Return the (X, Y) coordinate for the center point of the cell that contains the specified text.  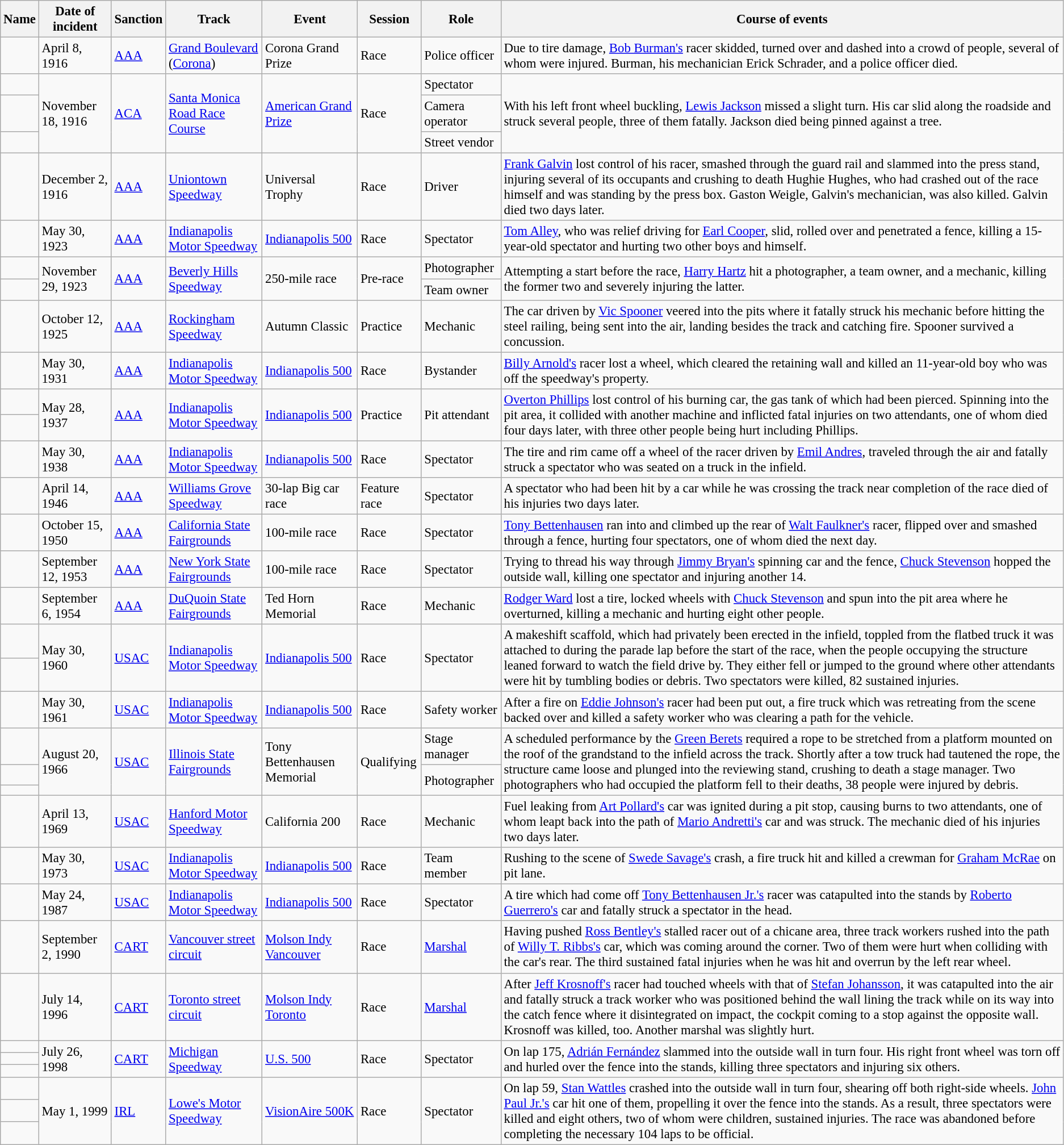
Beverly Hills Speedway (214, 278)
Santa Monica Road Race Course (214, 114)
May 30, 1973 (75, 866)
Uniontown Speedway (214, 187)
May 1, 1999 (75, 1111)
September 2, 1990 (75, 947)
Team member (461, 866)
California 200 (310, 822)
U.S. 500 (310, 1059)
Event (310, 19)
Camera operator (461, 114)
November 18, 1916 (75, 114)
Ted Horn Memorial (310, 605)
250-mile race (310, 278)
IRL (139, 1111)
October 12, 1925 (75, 326)
California State Fairgrounds (214, 533)
Rockingham Speedway (214, 326)
Driver (461, 187)
May 28, 1937 (75, 415)
April 13, 1969 (75, 822)
April 14, 1946 (75, 496)
Course of events (782, 19)
May 30, 1961 (75, 710)
November 29, 1923 (75, 278)
Feature race (389, 496)
Grand Boulevard (Corona) (214, 56)
Team owner (461, 290)
Pre-race (389, 278)
Molson Indy Vancouver (310, 947)
Name (20, 19)
July 26, 1998 (75, 1059)
ACA (139, 114)
October 15, 1950 (75, 533)
Police officer (461, 56)
May 30, 1931 (75, 370)
Billy Arnold's racer lost a wheel, which cleared the retaining wall and killed an 11-year-old boy who was off the speedway's property. (782, 370)
Hanford Motor Speedway (214, 822)
Safety worker (461, 710)
Date of incident (75, 19)
New York State Fairgrounds (214, 569)
April 8, 1916 (75, 56)
Lowe's Motor Speedway (214, 1111)
Rushing to the scene of Swede Savage's crash, a fire truck hit and killed a crewman for Graham McRae on pit lane. (782, 866)
December 2, 1916 (75, 187)
July 14, 1996 (75, 1006)
May 30, 1960 (75, 658)
May 30, 1938 (75, 459)
Williams Grove Speedway (214, 496)
Sanction (139, 19)
September 6, 1954 (75, 605)
Molson Indy Toronto (310, 1006)
Role (461, 19)
VisionAire 500K (310, 1111)
Vancouver street circuit (214, 947)
American Grand Prize (310, 114)
Session (389, 19)
Autumn Classic (310, 326)
Illinois State Fairgrounds (214, 762)
May 24, 1987 (75, 903)
May 30, 1923 (75, 239)
Track (214, 19)
30-lap Big car race (310, 496)
A spectator who had been hit by a car while he was crossing the track near completion of the race died of his injuries two days later. (782, 496)
Tony Bettenhausen Memorial (310, 762)
Street vendor (461, 143)
Qualifying (389, 762)
Pit attendant (461, 415)
September 12, 1953 (75, 569)
DuQuoin State Fairgrounds (214, 605)
Michigan Speedway (214, 1059)
Corona Grand Prize (310, 56)
Universal Trophy (310, 187)
Bystander (461, 370)
August 20, 1966 (75, 762)
Stage manager (461, 746)
Toronto street circuit (214, 1006)
